Find where the given text appears and provide that cell's center as [X, Y] coordinate. 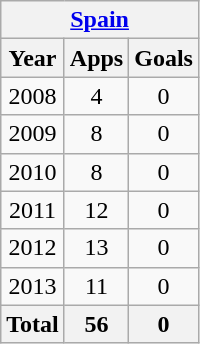
11 [96, 286]
Year [33, 58]
4 [96, 96]
2013 [33, 286]
2008 [33, 96]
2010 [33, 172]
2009 [33, 134]
2012 [33, 248]
Apps [96, 58]
Goals [164, 58]
56 [96, 324]
12 [96, 210]
2011 [33, 210]
Total [33, 324]
13 [96, 248]
Spain [100, 20]
